Determine the [x, y] coordinate at the center of the cell enclosing the given text.  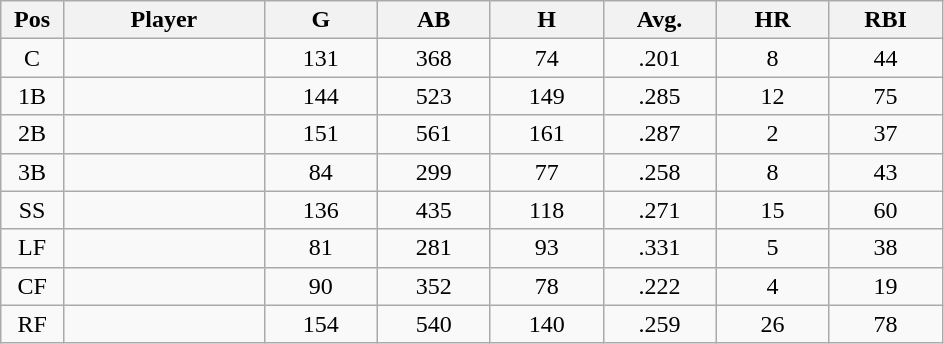
435 [434, 210]
.201 [660, 58]
38 [886, 248]
Pos [32, 20]
299 [434, 172]
26 [772, 324]
43 [886, 172]
131 [320, 58]
19 [886, 286]
74 [546, 58]
90 [320, 286]
.287 [660, 134]
81 [320, 248]
C [32, 58]
.222 [660, 286]
.285 [660, 96]
37 [886, 134]
281 [434, 248]
.259 [660, 324]
2B [32, 134]
136 [320, 210]
.258 [660, 172]
149 [546, 96]
140 [546, 324]
154 [320, 324]
SS [32, 210]
161 [546, 134]
CF [32, 286]
LF [32, 248]
3B [32, 172]
4 [772, 286]
77 [546, 172]
AB [434, 20]
Player [164, 20]
84 [320, 172]
540 [434, 324]
561 [434, 134]
G [320, 20]
RBI [886, 20]
HR [772, 20]
151 [320, 134]
.331 [660, 248]
75 [886, 96]
118 [546, 210]
1B [32, 96]
144 [320, 96]
Avg. [660, 20]
523 [434, 96]
.271 [660, 210]
368 [434, 58]
12 [772, 96]
5 [772, 248]
H [546, 20]
44 [886, 58]
60 [886, 210]
93 [546, 248]
RF [32, 324]
352 [434, 286]
15 [772, 210]
2 [772, 134]
